Capture the cell that displays the provided text and extract its [X, Y] central coordinate. 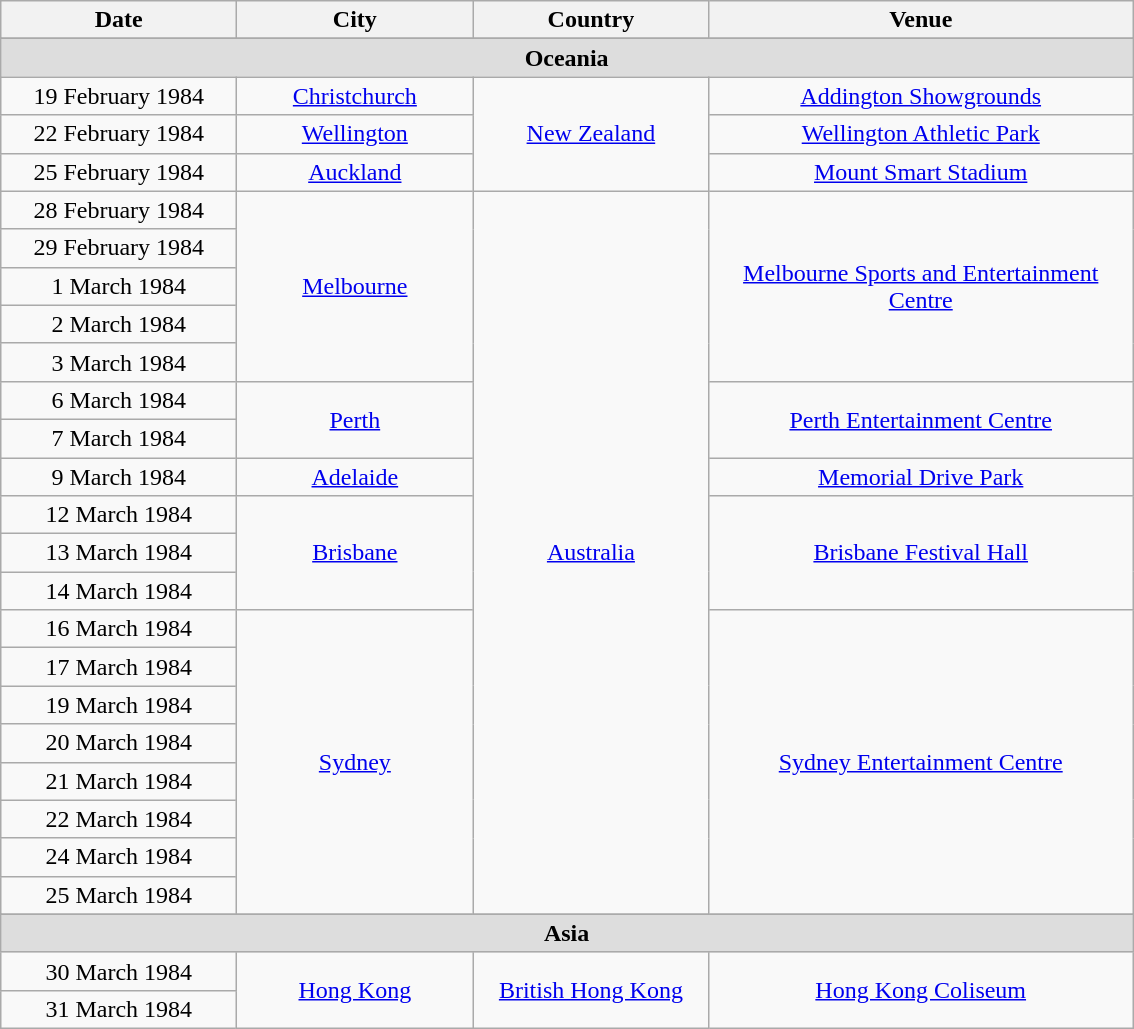
Perth [355, 419]
17 March 1984 [119, 667]
6 March 1984 [119, 400]
Venue [921, 20]
British Hong Kong [591, 990]
1 March 1984 [119, 286]
New Zealand [591, 134]
19 March 1984 [119, 705]
16 March 1984 [119, 629]
7 March 1984 [119, 438]
Melbourne Sports and Entertainment Centre [921, 286]
25 March 1984 [119, 895]
Mount Smart Stadium [921, 172]
Wellington Athletic Park [921, 134]
Perth Entertainment Centre [921, 419]
Sydney Entertainment Centre [921, 762]
Addington Showgrounds [921, 96]
29 February 1984 [119, 248]
14 March 1984 [119, 591]
13 March 1984 [119, 553]
Christchurch [355, 96]
Memorial Drive Park [921, 477]
Asia [567, 933]
Auckland [355, 172]
Hong Kong Coliseum [921, 990]
25 February 1984 [119, 172]
Adelaide [355, 477]
22 February 1984 [119, 134]
12 March 1984 [119, 515]
21 March 1984 [119, 781]
2 March 1984 [119, 324]
22 March 1984 [119, 819]
Sydney [355, 762]
30 March 1984 [119, 971]
31 March 1984 [119, 1009]
3 March 1984 [119, 362]
Country [591, 20]
Oceania [567, 58]
Wellington [355, 134]
20 March 1984 [119, 743]
28 February 1984 [119, 210]
Australia [591, 552]
Brisbane [355, 553]
19 February 1984 [119, 96]
9 March 1984 [119, 477]
24 March 1984 [119, 857]
City [355, 20]
Melbourne [355, 286]
Brisbane Festival Hall [921, 553]
Hong Kong [355, 990]
Date [119, 20]
